Provide the (x, y) coordinate of the cell's center where the given text is located.  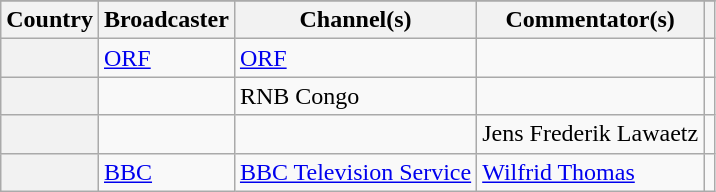
BBC (166, 172)
Jens Frederik Lawaetz (590, 134)
Commentator(s) (590, 20)
Channel(s) (355, 20)
Country (50, 20)
BBC Television Service (355, 172)
RNB Congo (355, 96)
Wilfrid Thomas (590, 172)
Broadcaster (166, 20)
